Provide the (X, Y) coordinate of the cell's center where the given text is located.  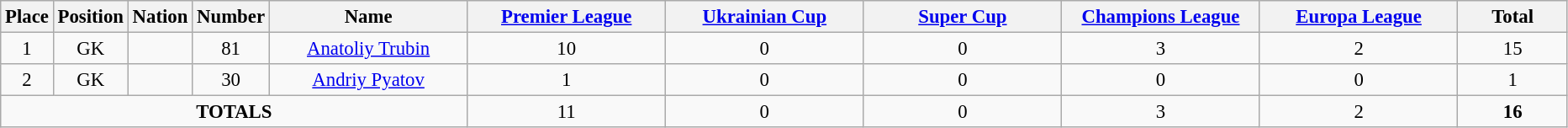
Anatoliy Trubin (368, 49)
16 (1513, 112)
Position (91, 17)
Name (368, 17)
Ukrainian Cup (765, 17)
15 (1513, 49)
Premier League (567, 17)
Champions League (1161, 17)
30 (231, 80)
Number (231, 17)
Nation (160, 17)
Europa League (1359, 17)
Andriy Pyatov (368, 80)
Place (27, 17)
81 (231, 49)
TOTALS (234, 112)
11 (567, 112)
10 (567, 49)
Super Cup (963, 17)
Total (1513, 17)
